Determine the (X, Y) coordinate at the center of the cell enclosing the given text.  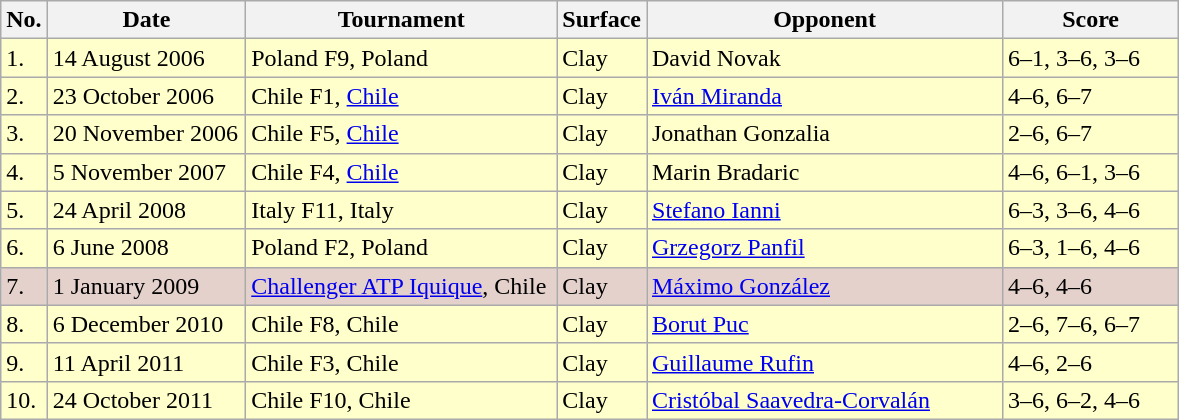
24 October 2011 (146, 400)
Iván Miranda (824, 96)
1. (24, 58)
Score (1091, 20)
Date (146, 20)
Marin Bradaric (824, 172)
Máximo González (824, 286)
4–6, 2–6 (1091, 362)
Surface (602, 20)
Chile F10, Chile (402, 400)
6. (24, 248)
Chile F3, Chile (402, 362)
6–1, 3–6, 3–6 (1091, 58)
No. (24, 20)
2. (24, 96)
Tournament (402, 20)
6–3, 3–6, 4–6 (1091, 210)
Borut Puc (824, 324)
Poland F9, Poland (402, 58)
Grzegorz Panfil (824, 248)
4. (24, 172)
Chile F5, Chile (402, 134)
5. (24, 210)
5 November 2007 (146, 172)
8. (24, 324)
3–6, 6–2, 4–6 (1091, 400)
10. (24, 400)
4–6, 6–1, 3–6 (1091, 172)
Stefano Ianni (824, 210)
2–6, 6–7 (1091, 134)
Opponent (824, 20)
Chile F4, Chile (402, 172)
1 January 2009 (146, 286)
Italy F11, Italy (402, 210)
24 April 2008 (146, 210)
7. (24, 286)
4–6, 6–7 (1091, 96)
Challenger ATP Iquique, Chile (402, 286)
11 April 2011 (146, 362)
Cristóbal Saavedra-Corvalán (824, 400)
2–6, 7–6, 6–7 (1091, 324)
Guillaume Rufin (824, 362)
6 December 2010 (146, 324)
Chile F8, Chile (402, 324)
20 November 2006 (146, 134)
Chile F1, Chile (402, 96)
David Novak (824, 58)
Poland F2, Poland (402, 248)
6–3, 1–6, 4–6 (1091, 248)
23 October 2006 (146, 96)
14 August 2006 (146, 58)
4–6, 4–6 (1091, 286)
9. (24, 362)
Jonathan Gonzalia (824, 134)
6 June 2008 (146, 248)
3. (24, 134)
